Provide the (X, Y) coordinate of the cell's center where the given text is located.  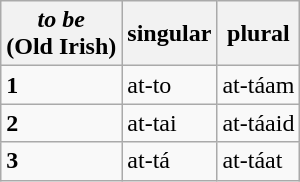
2 (62, 123)
at-táaid (258, 123)
at-tá (170, 161)
plural (258, 34)
1 (62, 85)
singular (170, 34)
at-to (170, 85)
at-tai (170, 123)
at-táat (258, 161)
at-táam (258, 85)
3 (62, 161)
to be(Old Irish) (62, 34)
